Extract the [X, Y] coordinate from the center of the cell holding the provided text.  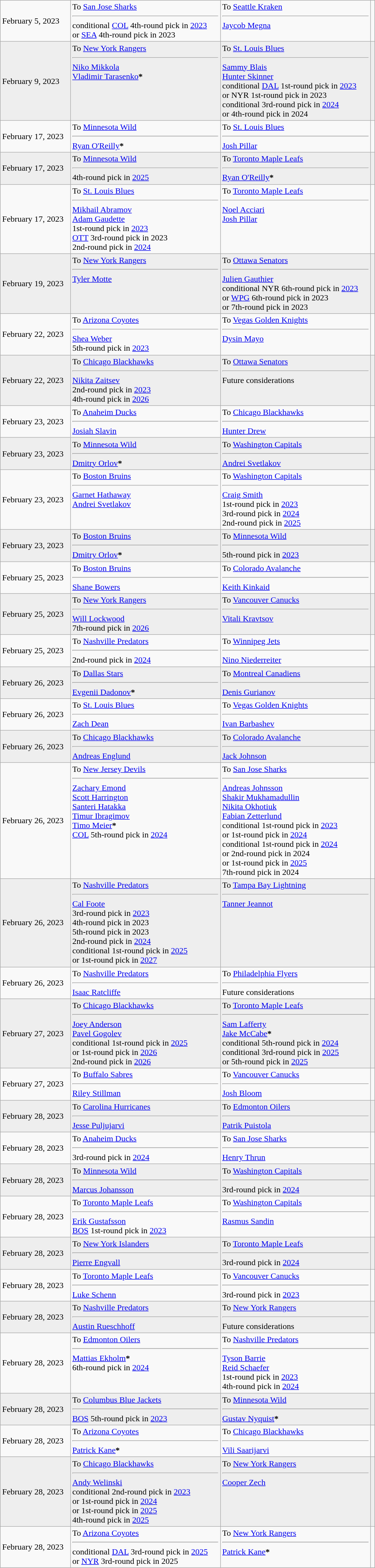
To Minnesota Wild5th-round pick in 2023 [295, 545]
To Chicago BlackhawksJoey AndersonPavel Gogolevconditional 1st-round pick in 2025or 1st-round pick in 20262nd-round pick in 2026 [145, 1033]
To Dallas StarsEvgenii Dadonov* [145, 683]
To Arizona CoyotesShea Weber5th-round pick in 2023 [145, 334]
To San Jose SharksHenry Thrun [295, 1148]
To Toronto Maple LeafsRyan O'Reilly* [295, 168]
To Vegas Golden KnightsDysin Mayo [295, 334]
To Seattle KrakenJaycob Megna [295, 21]
To Arizona CoyotesPatrick Kane* [145, 1441]
To Montreal CanadiensDenis Gurianov [295, 683]
To Chicago BlackhawksHunter Drew [295, 421]
February 5, 2023 [35, 21]
To Toronto Maple LeafsNoel AcciariJosh Pillar [295, 219]
To New Jersey DevilsZachary EmondScott HarringtonSanteri HatakkaTimur IbragimovTimo Meier*COL 5th-round pick in 2024 [145, 821]
To Colorado AvalancheJack Johnson [295, 747]
To Colorado AvalancheKeith Kinkaid [295, 577]
To St. Louis BluesZach Dean [145, 715]
To Toronto Maple LeafsSam LaffertyJake McCabe*conditional 5th-round pick in 2024conditional 3rd-round pick in 2025or 5th-round pick in 2025 [295, 1033]
To New York IslandersPierre Engvall [145, 1253]
To New York RangersNiko MikkolaVladimir Tarasenko* [145, 81]
To Chicago BlackhawksAndy Welinskiconditional 2nd-round pick in 2023or 1st-round pick in 2024or 1st-round pick in 20254th-round pick in 2025 [145, 1492]
To Edmonton OilersMattias Ekholm*6th-round pick in 2024 [145, 1363]
To New York RangersFuture considerations [295, 1317]
To Anaheim DucksJosiah Slavin [145, 421]
To Philadelphia FlyersFuture considerations [295, 983]
To Toronto Maple LeafsErik GustafssonBOS 1st-round pick in 2023 [145, 1216]
To St. Louis BluesMikhail AbramovAdam Gaudette1st-round pick in 2023OTT 3rd-round pick in 20232nd-round pick in 2024 [145, 219]
To Boston BruinsDmitry Orlov* [145, 545]
To Nashville PredatorsTyson BarrieReid Schaefer1st-round pick in 20234th-round pick in 2024 [295, 1363]
To Anaheim Ducks3rd-round pick in 2024 [145, 1148]
February 9, 2023 [35, 81]
To Minnesota WildRyan O'Reilly* [145, 136]
To Arizona Coyotesconditional DAL 3rd-round pick in 2025or NYR 3rd-round pick in 2025 [145, 1547]
To Toronto Maple Leafs3rd-round pick in 2024 [295, 1253]
To Edmonton OilersPatrik Puistola [295, 1116]
To Chicago BlackhawksVili Saarijarvi [295, 1441]
To Boston BruinsGarnet HathawayAndrei Svetlakov [145, 500]
To Minnesota WildMarcus Johansson [145, 1180]
To Nashville PredatorsIsaac Ratcliffe [145, 983]
To Vegas Golden KnightsIvan Barbashev [295, 715]
To Vancouver Canucks3rd-round pick in 2023 [295, 1285]
To Chicago BlackhawksNikita Zaitsev2nd-round pick in 20234th-round pick in 2026 [145, 380]
To Buffalo SabresRiley Stillman [145, 1084]
To Ottawa SenatorsJulien Gauthierconditional NYR 6th-round pick in 2023or WPG 6th-round pick in 2023or 7th-round pick in 2023 [295, 284]
To Tampa Bay LightningTanner Jeannot [295, 923]
To New York RangersWill Lockwood7th-round pick in 2026 [145, 614]
To New York RangersPatrick Kane* [295, 1547]
To Nashville PredatorsAustin Rueschhoff [145, 1317]
To New York RangersTyler Motte [145, 284]
To Vancouver CanucksJosh Bloom [295, 1084]
To Columbus Blue JacketsBOS 5th-round pick in 2023 [145, 1409]
To Washington CapitalsAndrei Svetlakov [295, 453]
To Washington CapitalsRasmus Sandin [295, 1216]
To Washington CapitalsCraig Smith1st-round pick in 20233rd-round pick in 20242nd-round pick in 2025 [295, 500]
To Chicago BlackhawksAndreas Englund [145, 747]
To St. Louis BluesJosh Pillar [295, 136]
To Toronto Maple LeafsLuke Schenn [145, 1285]
To Vancouver CanucksVitali Kravtsov [295, 614]
To Minnesota WildGustav Nyquist* [295, 1409]
To San Jose Sharksconditional COL 4th-round pick in 2023or SEA 4th-round pick in 2023 [145, 21]
To Minnesota Wild4th-round pick in 2025 [145, 168]
To Washington Capitals3rd-round pick in 2024 [295, 1180]
February 19, 2023 [35, 284]
To Boston BruinsShane Bowers [145, 577]
To Carolina HurricanesJesse Puljujarvi [145, 1116]
To Winnipeg JetsNino Niederreiter [295, 651]
To Minnesota WildDmitry Orlov* [145, 453]
To Ottawa SenatorsFuture considerations [295, 380]
To New York RangersCooper Zech [295, 1492]
To Nashville Predators2nd-round pick in 2024 [145, 651]
